Detect which cell encompasses the target text, then output its (x, y) center coordinate. 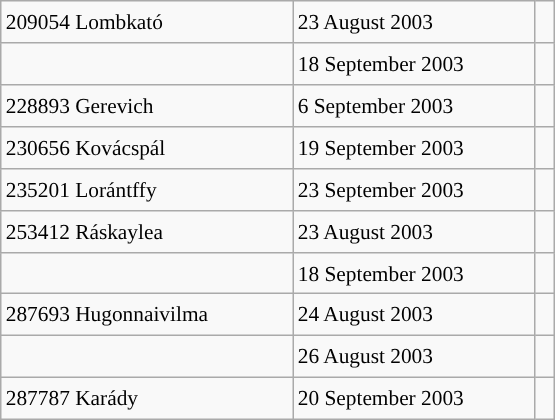
287787 Karády (147, 399)
253412 Ráskaylea (147, 231)
209054 Lombkató (147, 22)
228893 Gerevich (147, 106)
20 September 2003 (414, 399)
23 September 2003 (414, 189)
26 August 2003 (414, 357)
230656 Kovácspál (147, 148)
19 September 2003 (414, 148)
24 August 2003 (414, 315)
235201 Lorántffy (147, 189)
287693 Hugonnaivilma (147, 315)
6 September 2003 (414, 106)
